Capture the cell that displays the provided text and extract its (x, y) central coordinate. 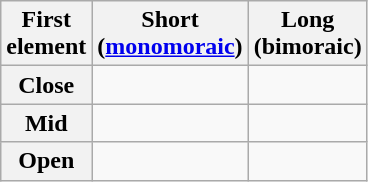
Short(monomoraic) (170, 34)
Mid (46, 123)
Firstelement (46, 34)
Close (46, 85)
Long(bimoraic) (308, 34)
Open (46, 161)
